Provide the [X, Y] coordinate of the cell's center where the given text is located.  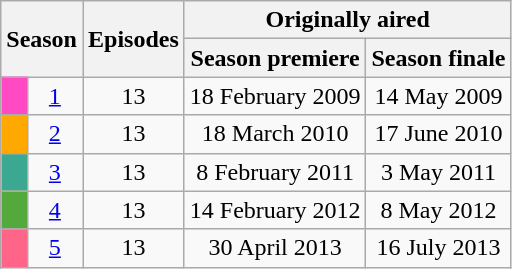
Season premiere [275, 58]
16 July 2013 [438, 248]
Season [42, 39]
14 February 2012 [275, 210]
5 [54, 248]
4 [54, 210]
18 March 2010 [275, 134]
2 [54, 134]
30 April 2013 [275, 248]
8 February 2011 [275, 172]
17 June 2010 [438, 134]
3 [54, 172]
3 May 2011 [438, 172]
1 [54, 96]
Season finale [438, 58]
18 February 2009 [275, 96]
14 May 2009 [438, 96]
Episodes [133, 39]
Originally aired [348, 20]
8 May 2012 [438, 210]
